Capture the cell that displays the provided text and extract its (x, y) central coordinate. 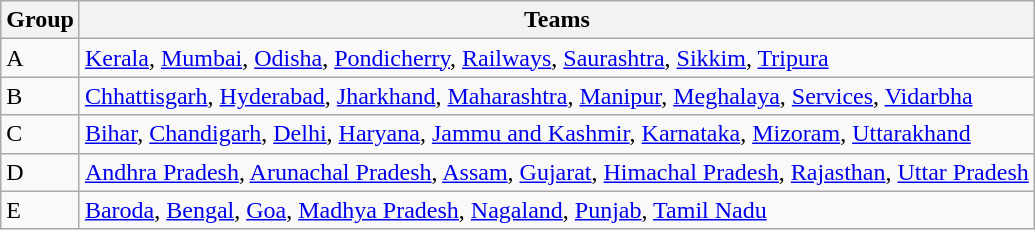
Teams (556, 20)
B (40, 96)
Bihar, Chandigarh, Delhi, Haryana, Jammu and Kashmir, Karnataka, Mizoram, Uttarakhand (556, 134)
Baroda, Bengal, Goa, Madhya Pradesh, Nagaland, Punjab, Tamil Nadu (556, 210)
Group (40, 20)
Chhattisgarh, Hyderabad, Jharkhand, Maharashtra, Manipur, Meghalaya, Services, Vidarbha (556, 96)
C (40, 134)
Andhra Pradesh, Arunachal Pradesh, Assam, Gujarat, Himachal Pradesh, Rajasthan, Uttar Pradesh (556, 172)
D (40, 172)
A (40, 58)
E (40, 210)
Kerala, Mumbai, Odisha, Pondicherry, Railways, Saurashtra, Sikkim, Tripura (556, 58)
